Locate the cell with the specified text and output its (x, y) center coordinate. 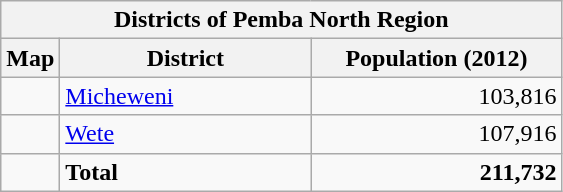
Map (30, 58)
211,732 (436, 172)
107,916 (436, 134)
District (186, 58)
103,816 (436, 96)
Districts of Pemba North Region (282, 20)
Population (2012) (436, 58)
Micheweni (186, 96)
Total (186, 172)
Wete (186, 134)
